Provide the [X, Y] coordinate of the cell's center where the given text is located.  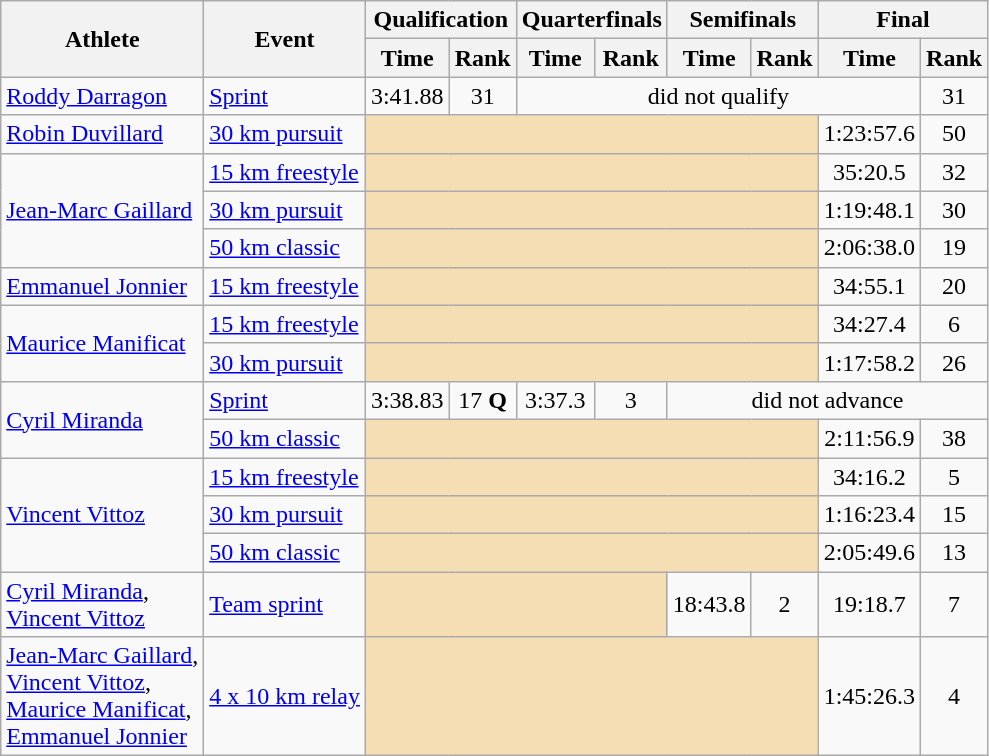
19 [954, 248]
34:16.2 [869, 477]
30 [954, 210]
Semifinals [742, 20]
Cyril Miranda, Vincent Vittoz [102, 604]
2:05:49.6 [869, 553]
1:17:58.2 [869, 362]
Vincent Vittoz [102, 515]
1:23:57.6 [869, 134]
Cyril Miranda [102, 419]
1:19:48.1 [869, 210]
Jean-Marc Gaillard, Vincent Vittoz, Maurice Manificat, Emmanuel Jonnier [102, 696]
Robin Duvillard [102, 134]
Maurice Manificat [102, 343]
1:45:26.3 [869, 696]
50 [954, 134]
3:38.83 [407, 400]
34:27.4 [869, 324]
2:11:56.9 [869, 438]
Jean-Marc Gaillard [102, 210]
18:43.8 [709, 604]
5 [954, 477]
15 [954, 515]
4 x 10 km relay [285, 696]
3:37.3 [555, 400]
4 [954, 696]
17 Q [482, 400]
3:41.88 [407, 96]
Athlete [102, 39]
3 [630, 400]
Qualification [440, 20]
1:16:23.4 [869, 515]
did not qualify [718, 96]
2:06:38.0 [869, 248]
2 [784, 604]
32 [954, 172]
Final [903, 20]
6 [954, 324]
26 [954, 362]
38 [954, 438]
Emmanuel Jonnier [102, 286]
19:18.7 [869, 604]
35:20.5 [869, 172]
34:55.1 [869, 286]
Team sprint [285, 604]
Quarterfinals [592, 20]
20 [954, 286]
did not advance [827, 400]
Roddy Darragon [102, 96]
7 [954, 604]
13 [954, 553]
Event [285, 39]
